Scan for the cell matching the given text and deliver its (X, Y) coordinate at center. 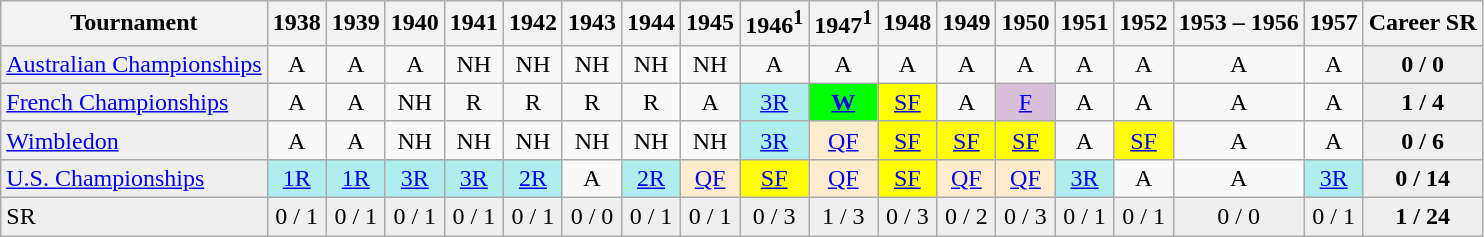
1952 (1144, 24)
1 / 3 (844, 217)
1953 – 1956 (1238, 24)
19471 (844, 24)
0 / 2 (966, 217)
W (844, 102)
Career SR (1422, 24)
Wimbledon (134, 140)
0 / 6 (1422, 140)
F (1026, 102)
1 / 24 (1422, 217)
1948 (908, 24)
1940 (414, 24)
1949 (966, 24)
1938 (296, 24)
SR (134, 217)
1950 (1026, 24)
19461 (774, 24)
1942 (532, 24)
French Championships (134, 102)
1939 (356, 24)
1943 (592, 24)
1 / 4 (1422, 102)
1951 (1084, 24)
Tournament (134, 24)
1941 (474, 24)
U.S. Championships (134, 178)
1957 (1334, 24)
1945 (710, 24)
1944 (652, 24)
Australian Championships (134, 64)
0 / 14 (1422, 178)
